Determine the [x, y] coordinate at the center of the cell enclosing the given text.  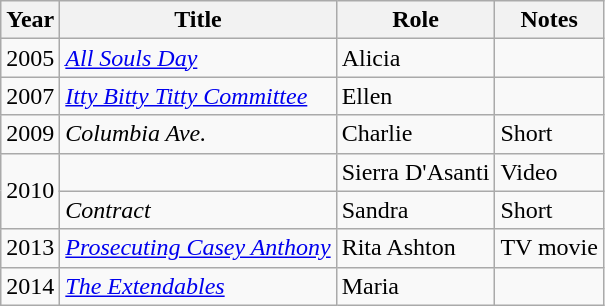
The Extendables [198, 286]
Rita Ashton [416, 248]
Itty Bitty Titty Committee [198, 96]
Maria [416, 286]
Title [198, 20]
2013 [30, 248]
Columbia Ave. [198, 134]
2007 [30, 96]
2010 [30, 191]
Sandra [416, 210]
Prosecuting Casey Anthony [198, 248]
Video [550, 172]
2005 [30, 58]
Notes [550, 20]
TV movie [550, 248]
Year [30, 20]
Charlie [416, 134]
Role [416, 20]
2009 [30, 134]
Alicia [416, 58]
All Souls Day [198, 58]
Sierra D'Asanti [416, 172]
Contract [198, 210]
2014 [30, 286]
Ellen [416, 96]
